Return [x, y] of the center of cell containing provided text 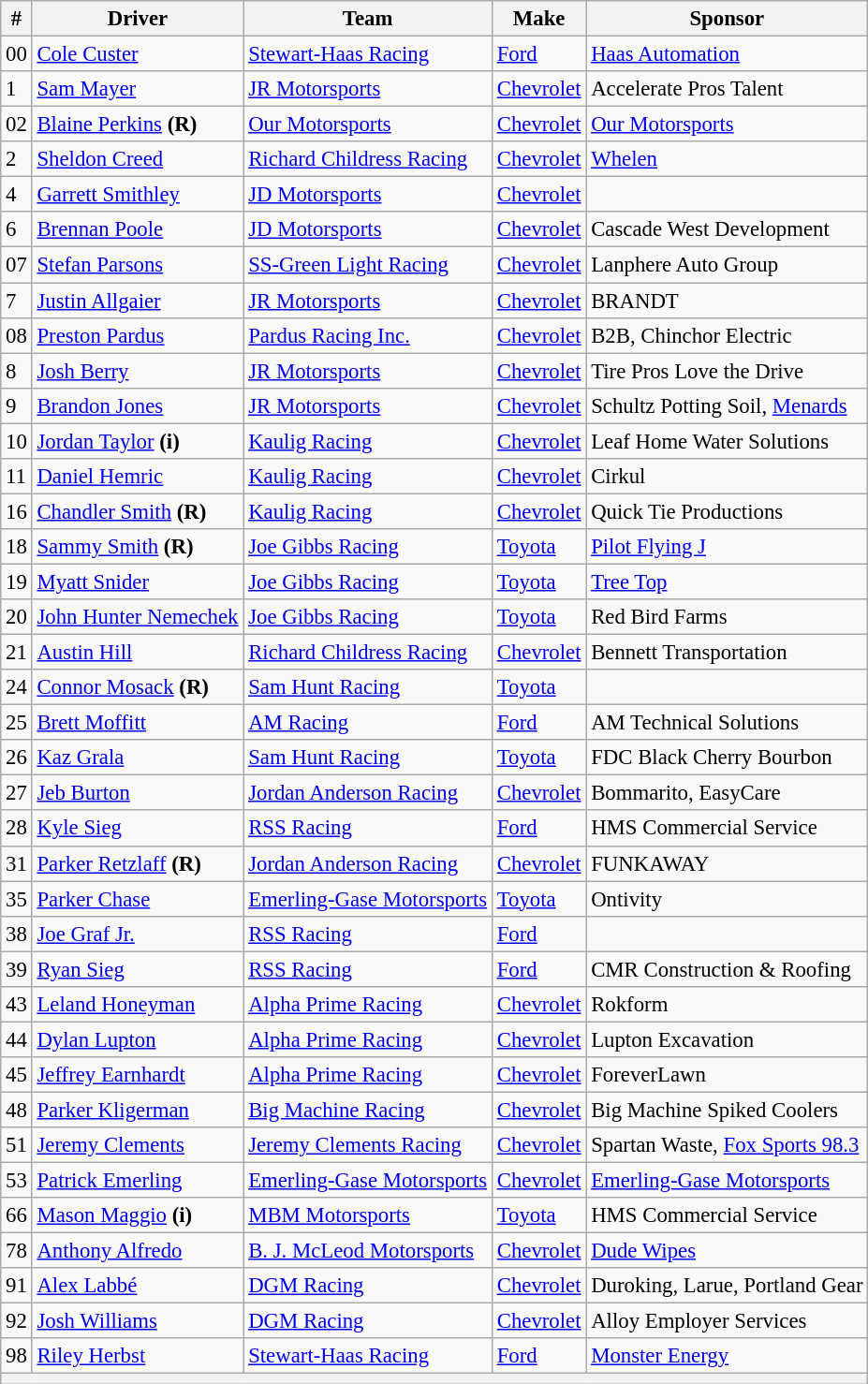
MBM Motorsports [368, 1215]
38 [17, 934]
Quick Tie Productions [727, 511]
00 [17, 54]
6 [17, 229]
Josh Berry [138, 371]
Brennan Poole [138, 229]
Lanphere Auto Group [727, 265]
Pardus Racing Inc. [368, 335]
98 [17, 1357]
11 [17, 477]
Lupton Excavation [727, 1039]
7 [17, 301]
Bennett Transportation [727, 653]
Team [368, 19]
Spartan Waste, Fox Sports 98.3 [727, 1145]
Stefan Parsons [138, 265]
AM Racing [368, 723]
Josh Williams [138, 1321]
07 [17, 265]
ForeverLawn [727, 1075]
B. J. McLeod Motorsports [368, 1251]
Patrick Emerling [138, 1181]
Sam Mayer [138, 89]
Big Machine Spiked Coolers [727, 1110]
Dude Wipes [727, 1251]
35 [17, 899]
Austin Hill [138, 653]
Daniel Hemric [138, 477]
Mason Maggio (i) [138, 1215]
B2B, Chinchor Electric [727, 335]
Leland Honeyman [138, 1005]
21 [17, 653]
44 [17, 1039]
27 [17, 793]
25 [17, 723]
Monster Energy [727, 1357]
Driver [138, 19]
Accelerate Pros Talent [727, 89]
Tire Pros Love the Drive [727, 371]
91 [17, 1286]
26 [17, 758]
Riley Herbst [138, 1357]
Parker Retzlaff (R) [138, 863]
Jeremy Clements Racing [368, 1145]
66 [17, 1215]
78 [17, 1251]
Parker Chase [138, 899]
Preston Pardus [138, 335]
9 [17, 405]
Sheldon Creed [138, 159]
Cole Custer [138, 54]
Chandler Smith (R) [138, 511]
Alloy Employer Services [727, 1321]
Bommarito, EasyCare [727, 793]
39 [17, 969]
BRANDT [727, 301]
Alex Labbé [138, 1286]
John Hunter Nemechek [138, 617]
Whelen [727, 159]
Ontivity [727, 899]
Dylan Lupton [138, 1039]
Ryan Sieg [138, 969]
Justin Allgaier [138, 301]
Kaz Grala [138, 758]
20 [17, 617]
92 [17, 1321]
53 [17, 1181]
Pilot Flying J [727, 547]
# [17, 19]
Brett Moffitt [138, 723]
16 [17, 511]
48 [17, 1110]
Joe Graf Jr. [138, 934]
Parker Kligerman [138, 1110]
08 [17, 335]
Big Machine Racing [368, 1110]
Jeb Burton [138, 793]
8 [17, 371]
2 [17, 159]
43 [17, 1005]
Sponsor [727, 19]
24 [17, 687]
SS-Green Light Racing [368, 265]
02 [17, 125]
Tree Top [727, 582]
Blaine Perkins (R) [138, 125]
Schultz Potting Soil, Menards [727, 405]
Kyle Sieg [138, 829]
Haas Automation [727, 54]
FDC Black Cherry Bourbon [727, 758]
10 [17, 441]
Rokform [727, 1005]
Make [538, 19]
Duroking, Larue, Portland Gear [727, 1286]
18 [17, 547]
FUNKAWAY [727, 863]
51 [17, 1145]
Connor Mosack (R) [138, 687]
Cirkul [727, 477]
Anthony Alfredo [138, 1251]
Brandon Jones [138, 405]
19 [17, 582]
31 [17, 863]
4 [17, 195]
Jeffrey Earnhardt [138, 1075]
Myatt Snider [138, 582]
28 [17, 829]
Jordan Taylor (i) [138, 441]
45 [17, 1075]
Leaf Home Water Solutions [727, 441]
1 [17, 89]
Cascade West Development [727, 229]
AM Technical Solutions [727, 723]
Red Bird Farms [727, 617]
Sammy Smith (R) [138, 547]
Garrett Smithley [138, 195]
Jeremy Clements [138, 1145]
CMR Construction & Roofing [727, 969]
